Provide the [x, y] coordinate of the cell's center where the given text is located.  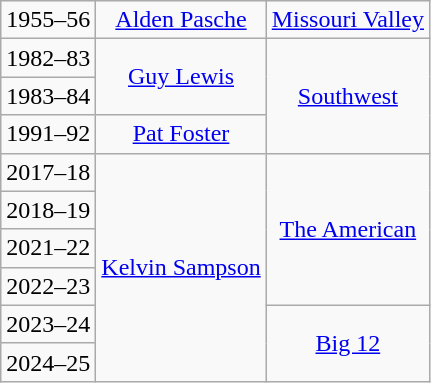
2021–22 [48, 248]
2017–18 [48, 172]
Kelvin Sampson [181, 267]
Southwest [348, 96]
1982–83 [48, 58]
1955–56 [48, 20]
2023–24 [48, 324]
The American [348, 229]
1991–92 [48, 134]
Guy Lewis [181, 77]
2024–25 [48, 362]
Alden Pasche [181, 20]
Missouri Valley [348, 20]
2022–23 [48, 286]
2018–19 [48, 210]
Big 12 [348, 343]
1983–84 [48, 96]
Pat Foster [181, 134]
